For the text-containing cell, return its midpoint in (X, Y) coordinate format. 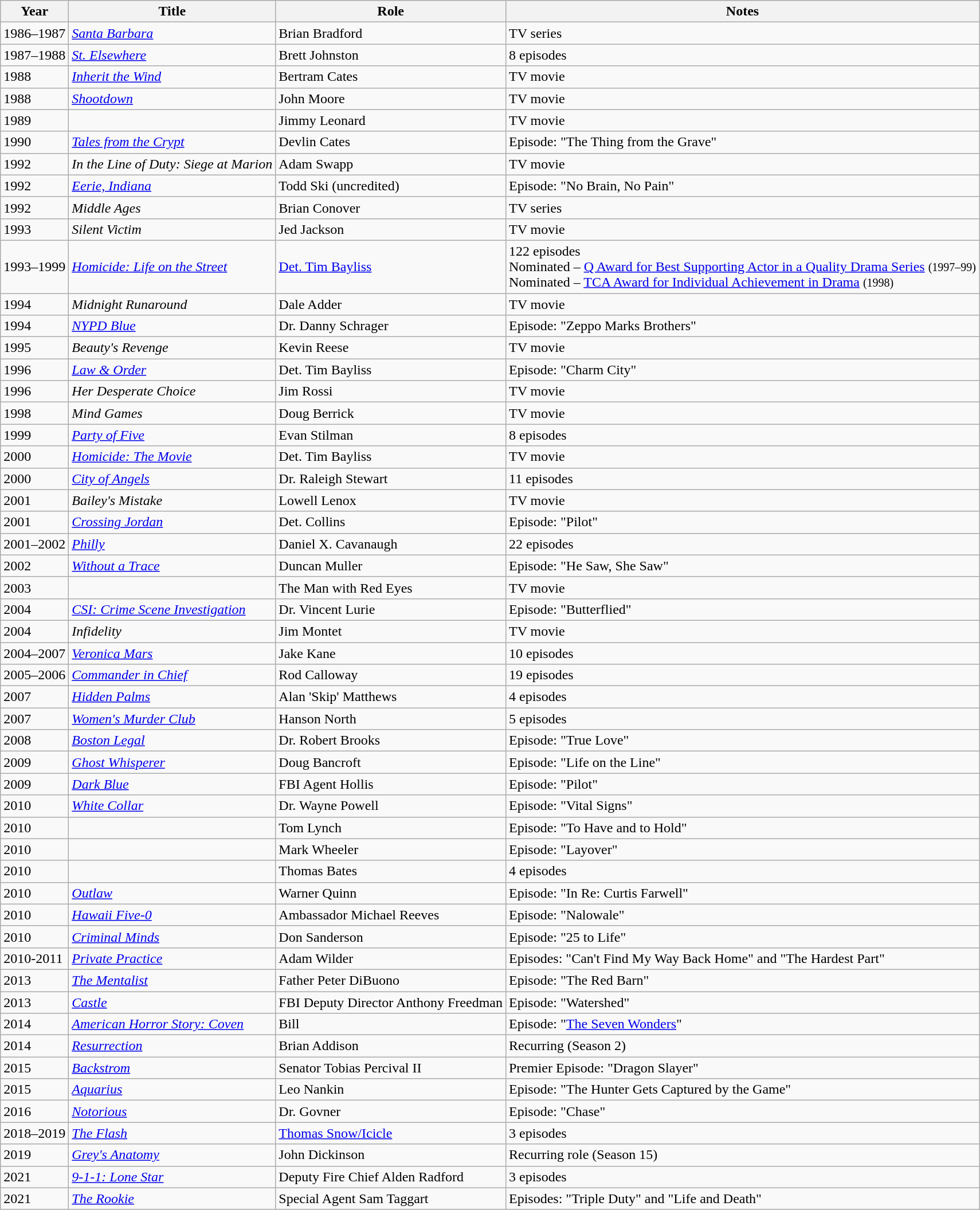
Santa Barbara (172, 33)
Adam Wilder (391, 958)
Special Agent Sam Taggart (391, 1199)
Role (391, 11)
Her Desperate Choice (172, 391)
Leo Nankin (391, 1090)
Jed Jackson (391, 229)
White Collar (172, 806)
Jim Montet (391, 631)
Father Peter DiBuono (391, 980)
19 episodes (742, 675)
Eerie, Indiana (172, 186)
Episode: "The Seven Wonders" (742, 1024)
Episode: "He Saw, She Saw" (742, 566)
Homicide: Life on the Street (172, 267)
Doug Berrick (391, 413)
Title (172, 11)
2018–2019 (34, 1133)
CSI: Crime Scene Investigation (172, 609)
Party of Five (172, 435)
Mind Games (172, 413)
Middle Ages (172, 207)
The Mentalist (172, 980)
2003 (34, 588)
Dark Blue (172, 784)
Episode: "The Thing from the Grave" (742, 142)
Commander in Chief (172, 675)
2005–2006 (34, 675)
22 episodes (742, 544)
Ambassador Michael Reeves (391, 915)
The Flash (172, 1133)
Notes (742, 11)
Episode: "In Re: Curtis Farwell" (742, 893)
Episode: "Life on the Line" (742, 762)
Grey's Anatomy (172, 1155)
Alan 'Skip' Matthews (391, 697)
Episode: "No Brain, No Pain" (742, 186)
Episode: "Layover" (742, 849)
Hanson North (391, 719)
Ghost Whisperer (172, 762)
Dr. Wayne Powell (391, 806)
Notorious (172, 1111)
Aquarius (172, 1090)
5 episodes (742, 719)
Dr. Danny Schrager (391, 326)
FBI Agent Hollis (391, 784)
1999 (34, 435)
Silent Victim (172, 229)
2019 (34, 1155)
1987–1988 (34, 55)
Episode: "Chase" (742, 1111)
Episode: "25 to Life" (742, 937)
Premier Episode: "Dragon Slayer" (742, 1068)
Without a Trace (172, 566)
John Moore (391, 99)
Episode: "Zeppo Marks Brothers" (742, 326)
2002 (34, 566)
Adam Swapp (391, 164)
Episodes: "Triple Duty" and "Life and Death" (742, 1199)
1989 (34, 120)
Jim Rossi (391, 391)
1993 (34, 229)
1995 (34, 348)
Resurrection (172, 1046)
Todd Ski (uncredited) (391, 186)
Tales from the Crypt (172, 142)
Mark Wheeler (391, 849)
Law & Order (172, 370)
Dr. Vincent Lurie (391, 609)
St. Elsewhere (172, 55)
Episode: "Vital Signs" (742, 806)
Bailey's Mistake (172, 500)
Duncan Muller (391, 566)
Criminal Minds (172, 937)
Homicide: The Movie (172, 457)
Evan Stilman (391, 435)
1998 (34, 413)
Jake Kane (391, 653)
Episode: "Butterflied" (742, 609)
Private Practice (172, 958)
Episode: "The Red Barn" (742, 980)
Kevin Reese (391, 348)
In the Line of Duty: Siege at Marion (172, 164)
Brett Johnston (391, 55)
Veronica Mars (172, 653)
Episode: "Charm City" (742, 370)
Recurring role (Season 15) (742, 1155)
Brian Conover (391, 207)
Jimmy Leonard (391, 120)
Dr. Robert Brooks (391, 741)
Episode: "The Hunter Gets Captured by the Game" (742, 1090)
Episode: "Watershed" (742, 1003)
City of Angels (172, 479)
FBI Deputy Director Anthony Freedman (391, 1003)
2004–2007 (34, 653)
Episodes: "Can't Find My Way Back Home" and "The Hardest Part" (742, 958)
Thomas Bates (391, 871)
Infidelity (172, 631)
Episode: "To Have and to Hold" (742, 828)
John Dickinson (391, 1155)
2010-2011 (34, 958)
Year (34, 11)
Rod Calloway (391, 675)
Brian Addison (391, 1046)
Dr. Raleigh Stewart (391, 479)
Midnight Runaround (172, 304)
Thomas Snow/Icicle (391, 1133)
9-1-1: Lone Star (172, 1177)
Det. Collins (391, 522)
Senator Tobias Percival II (391, 1068)
Bill (391, 1024)
2008 (34, 741)
Lowell Lenox (391, 500)
Don Sanderson (391, 937)
American Horror Story: Coven (172, 1024)
Dr. Govner (391, 1111)
2001–2002 (34, 544)
10 episodes (742, 653)
Daniel X. Cavanaugh (391, 544)
2016 (34, 1111)
Episode: "True Love" (742, 741)
Inherit the Wind (172, 77)
Episode: "Nalowale" (742, 915)
1986–1987 (34, 33)
Beauty's Revenge (172, 348)
Brian Bradford (391, 33)
1990 (34, 142)
Deputy Fire Chief Alden Radford (391, 1177)
11 episodes (742, 479)
Warner Quinn (391, 893)
The Rookie (172, 1199)
Outlaw (172, 893)
Women's Murder Club (172, 719)
The Man with Red Eyes (391, 588)
Dale Adder (391, 304)
Crossing Jordan (172, 522)
Bertram Cates (391, 77)
Tom Lynch (391, 828)
1993–1999 (34, 267)
Shootdown (172, 99)
Doug Bancroft (391, 762)
Backstrom (172, 1068)
Hidden Palms (172, 697)
Castle (172, 1003)
NYPD Blue (172, 326)
Devlin Cates (391, 142)
Hawaii Five-0 (172, 915)
Recurring (Season 2) (742, 1046)
Boston Legal (172, 741)
Philly (172, 544)
